Capture the cell that displays the provided text and extract its [x, y] central coordinate. 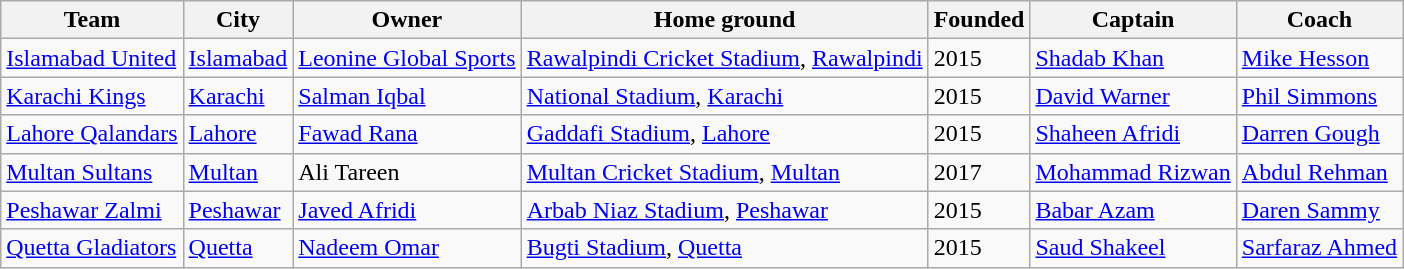
Quetta [238, 248]
Shaheen Afridi [1133, 134]
Peshawar [238, 210]
Shadab Khan [1133, 58]
Founded [979, 20]
Islamabad [238, 58]
Daren Sammy [1319, 210]
Captain [1133, 20]
Karachi [238, 96]
Mike Hesson [1319, 58]
Karachi Kings [92, 96]
Phil Simmons [1319, 96]
Gaddafi Stadium, Lahore [724, 134]
Leonine Global Sports [407, 58]
Mohammad Rizwan [1133, 172]
Lahore [238, 134]
Saud Shakeel [1133, 248]
Javed Afridi [407, 210]
David Warner [1133, 96]
Peshawar Zalmi [92, 210]
Coach [1319, 20]
Multan [238, 172]
Team [92, 20]
Quetta Gladiators [92, 248]
Fawad Rana [407, 134]
Owner [407, 20]
Salman Iqbal [407, 96]
Nadeem Omar [407, 248]
Islamabad United [92, 58]
National Stadium, Karachi [724, 96]
2017 [979, 172]
Multan Cricket Stadium, Multan [724, 172]
City [238, 20]
Sarfaraz Ahmed [1319, 248]
Ali Tareen [407, 172]
Rawalpindi Cricket Stadium, Rawalpindi [724, 58]
Babar Azam [1133, 210]
Darren Gough [1319, 134]
Arbab Niaz Stadium, Peshawar [724, 210]
Abdul Rehman [1319, 172]
Lahore Qalandars [92, 134]
Bugti Stadium, Quetta [724, 248]
Multan Sultans [92, 172]
Home ground [724, 20]
